Locate the cell with the specified text and output its [X, Y] center coordinate. 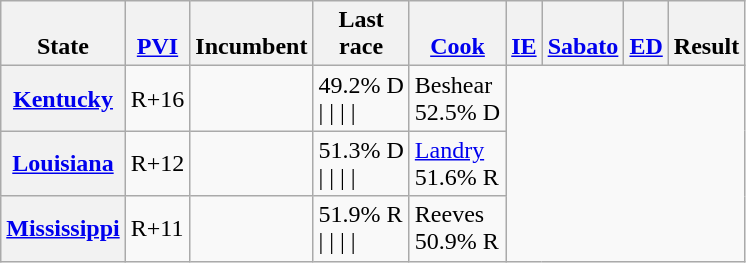
ED [646, 34]
State [63, 34]
R+12 [158, 164]
Sabato [583, 34]
51.9% R| | | | [361, 228]
PVI [158, 34]
Incumbent [252, 34]
Kentucky [63, 98]
IE [524, 34]
Result [706, 34]
Louisiana [63, 164]
Mississippi [63, 228]
49.2% D| | | | [361, 98]
R+16 [158, 98]
Lastrace [361, 34]
Reeves50.9% R [457, 228]
51.3% D| | | | [361, 164]
Landry51.6% R [457, 164]
R+11 [158, 228]
Beshear52.5% D [457, 98]
Cook [457, 34]
